For the text-containing cell, return its midpoint in (X, Y) coordinate format. 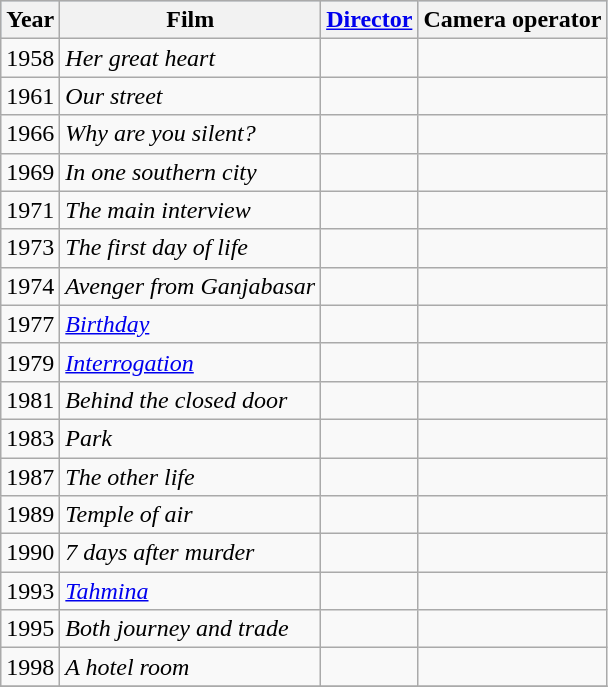
A hotel room (190, 667)
1958 (30, 58)
Temple of air (190, 515)
Tahmina (190, 591)
1990 (30, 553)
The first day of life (190, 248)
Our street (190, 96)
1971 (30, 210)
The other life (190, 477)
1973 (30, 248)
Park (190, 438)
1998 (30, 667)
1966 (30, 134)
1961 (30, 96)
1983 (30, 438)
Behind the closed door (190, 400)
Film (190, 20)
1993 (30, 591)
1969 (30, 172)
Camera operator (512, 20)
Why are you silent? (190, 134)
1989 (30, 515)
1977 (30, 324)
Director (370, 20)
Birthday (190, 324)
1974 (30, 286)
1995 (30, 629)
1987 (30, 477)
1981 (30, 400)
Interrogation (190, 362)
Avenger from Ganjabasar (190, 286)
The main interview (190, 210)
1979 (30, 362)
In one southern city (190, 172)
7 days after murder (190, 553)
Her great heart (190, 58)
Year (30, 20)
Both journey and trade (190, 629)
